Return the [x, y] coordinate for the center point of the cell that contains the specified text.  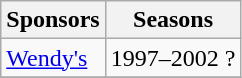
Seasons [173, 20]
Wendy's [53, 58]
Sponsors [53, 20]
1997–2002 ? [173, 58]
